For the text-containing cell, return its midpoint in (x, y) coordinate format. 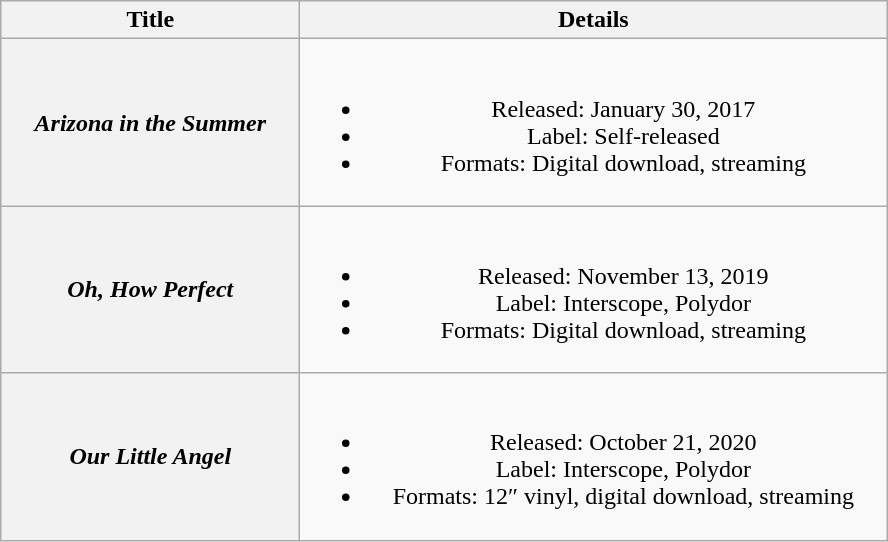
Released: January 30, 2017Label: Self-releasedFormats: Digital download, streaming (594, 122)
Details (594, 20)
Released: October 21, 2020Label: Interscope, PolydorFormats: 12″ vinyl, digital download, streaming (594, 456)
Oh, How Perfect (150, 290)
Arizona in the Summer (150, 122)
Our Little Angel (150, 456)
Released: November 13, 2019Label: Interscope, PolydorFormats: Digital download, streaming (594, 290)
Title (150, 20)
